Find where the given text appears and provide that cell's center as [x, y] coordinate. 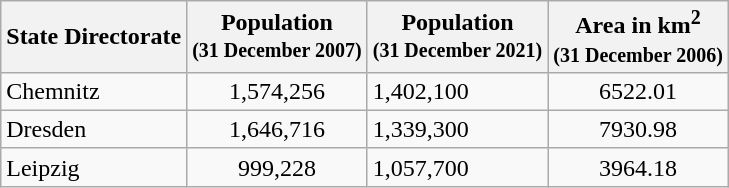
Population(31 December 2021) [458, 37]
Population(31 December 2007) [278, 37]
1,057,700 [458, 167]
State Directorate [94, 37]
Area in km2(31 December 2006) [638, 37]
1,574,256 [278, 91]
999,228 [278, 167]
1,402,100 [458, 91]
1,646,716 [278, 129]
Dresden [94, 129]
Chemnitz [94, 91]
6522.01 [638, 91]
3964.18 [638, 167]
7930.98 [638, 129]
Leipzig [94, 167]
1,339,300 [458, 129]
